Provide the (X, Y) coordinate of the cell's center where the given text is located.  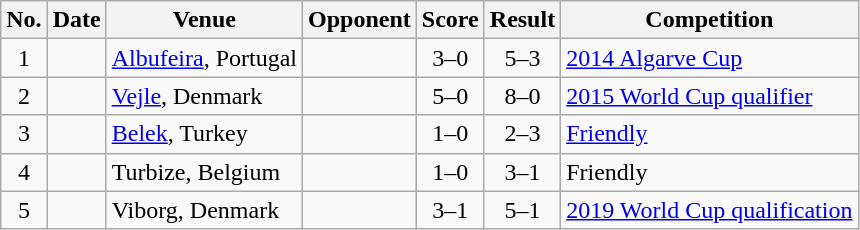
5–1 (522, 210)
2–3 (522, 134)
3–0 (450, 58)
4 (24, 172)
3 (24, 134)
2014 Algarve Cup (710, 58)
8–0 (522, 96)
Belek, Turkey (204, 134)
Viborg, Denmark (204, 210)
5–3 (522, 58)
Score (450, 20)
Opponent (360, 20)
5–0 (450, 96)
5 (24, 210)
2 (24, 96)
Date (76, 20)
Albufeira, Portugal (204, 58)
2019 World Cup qualification (710, 210)
Vejle, Denmark (204, 96)
1 (24, 58)
Venue (204, 20)
Result (522, 20)
Turbize, Belgium (204, 172)
No. (24, 20)
Competition (710, 20)
2015 World Cup qualifier (710, 96)
